Extract the (X, Y) coordinate from the center of the cell holding the provided text.  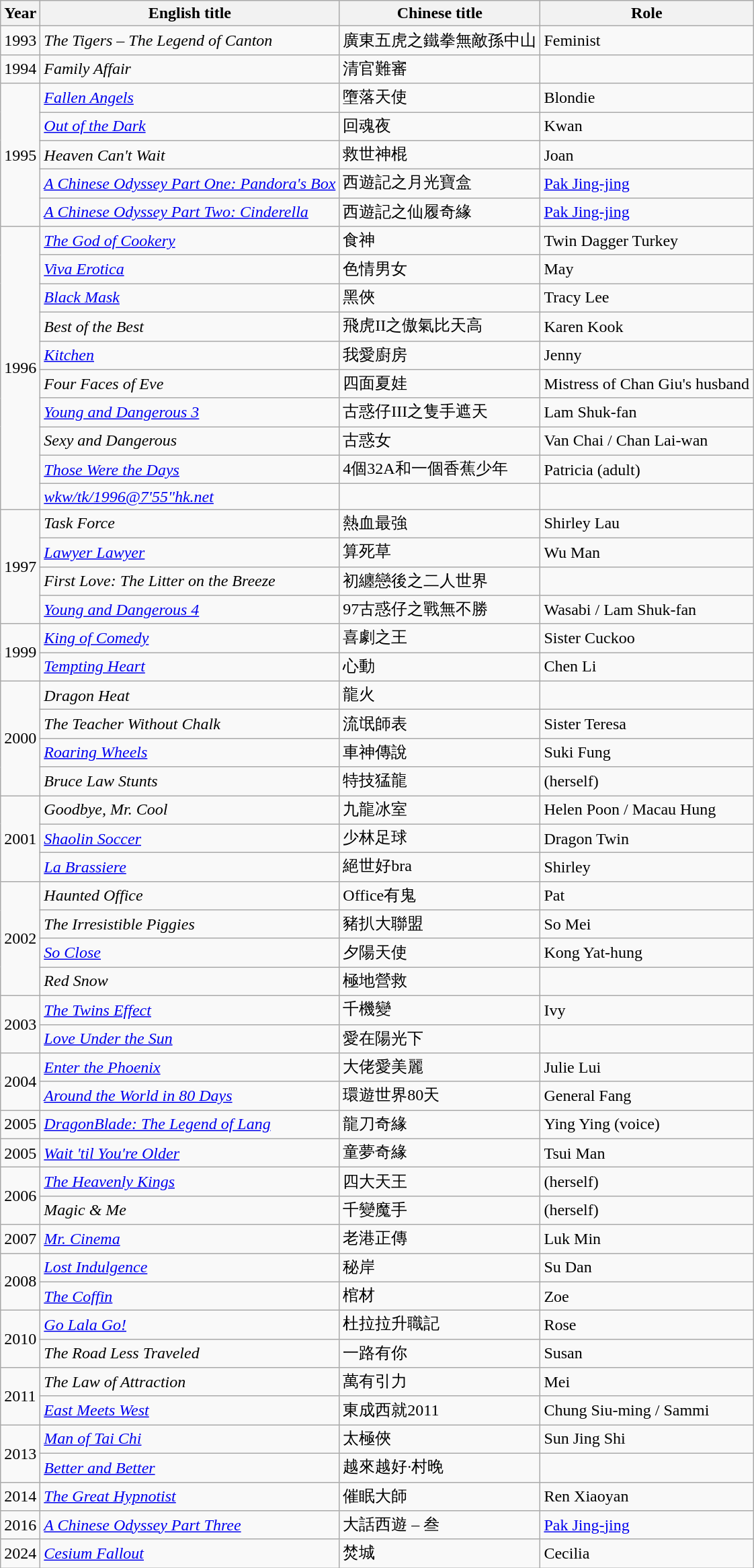
Mei (646, 1382)
Mistress of Chan Giu's husband (646, 384)
Sister Teresa (646, 725)
2011 (20, 1397)
Pat (646, 895)
Kong Yat-hung (646, 953)
特技猛龍 (439, 781)
Wu Man (646, 552)
Chen Li (646, 667)
秘岸 (439, 1268)
2014 (20, 1496)
焚城 (439, 1554)
Helen Poon / Macau Hung (646, 811)
2016 (20, 1526)
豬扒大聯盟 (439, 925)
Feminist (646, 40)
愛在陽光下 (439, 1039)
Best of the Best (190, 327)
Magic & Me (190, 1210)
Goodbye, Mr. Cool (190, 811)
Viva Erotica (190, 269)
車神傳說 (439, 753)
環遊世界80天 (439, 1096)
越來越好·村晚 (439, 1468)
La Brassiere (190, 867)
Jenny (646, 355)
我愛廚房 (439, 355)
General Fang (646, 1096)
Out of the Dark (190, 126)
1994 (20, 69)
Sun Jing Shi (646, 1440)
黑俠 (439, 298)
The Twins Effect (190, 1009)
1995 (20, 155)
Chinese title (439, 13)
Family Affair (190, 69)
4個32A和一個香蕉少年 (439, 469)
Dragon Heat (190, 695)
Patricia (adult) (646, 469)
1996 (20, 368)
九龍冰室 (439, 811)
流氓師表 (439, 725)
2002 (20, 938)
四大天王 (439, 1182)
萬有引力 (439, 1382)
食神 (439, 241)
Black Mask (190, 298)
古惑仔III之隻手遮天 (439, 413)
Around the World in 80 Days (190, 1096)
Tempting Heart (190, 667)
千機變 (439, 1009)
西遊記之仙履奇緣 (439, 212)
極地營救 (439, 981)
The Law of Attraction (190, 1382)
Tsui Man (646, 1153)
2001 (20, 839)
The Heavenly Kings (190, 1182)
Chung Siu-ming / Sammi (646, 1410)
初纏戀後之二人世界 (439, 581)
Ren Xiaoyan (646, 1496)
Kitchen (190, 355)
Karen Kook (646, 327)
絕世好bra (439, 867)
墮落天使 (439, 98)
East Meets West (190, 1410)
The Great Hypnotist (190, 1496)
King of Comedy (190, 638)
Bruce Law Stunts (190, 781)
老港正傳 (439, 1239)
The Coffin (190, 1296)
1993 (20, 40)
2003 (20, 1024)
Lam Shuk-fan (646, 413)
A Chinese Odyssey Part One: Pandora's Box (190, 184)
Red Snow (190, 981)
Four Faces of Eve (190, 384)
Roaring Wheels (190, 753)
熱血最強 (439, 524)
Fallen Angels (190, 98)
A Chinese Odyssey Part Three (190, 1526)
A Chinese Odyssey Part Two: Cinderella (190, 212)
Su Dan (646, 1268)
2024 (20, 1554)
催眠大師 (439, 1496)
2006 (20, 1196)
杜拉拉升職記 (439, 1325)
龍火 (439, 695)
Young and Dangerous 3 (190, 413)
Lost Indulgence (190, 1268)
夕陽天使 (439, 953)
Joan (646, 155)
Dragon Twin (646, 839)
棺材 (439, 1296)
1999 (20, 652)
Julie Lui (646, 1067)
色情男女 (439, 269)
少林足球 (439, 839)
Tracy Lee (646, 298)
Go Lala Go! (190, 1325)
The Tigers – The Legend of Canton (190, 40)
千變魔手 (439, 1210)
So Mei (646, 925)
2000 (20, 738)
2007 (20, 1239)
Wait 'til You're Older (190, 1153)
龍刀奇緣 (439, 1125)
Rose (646, 1325)
Ying Ying (voice) (646, 1125)
一路有你 (439, 1354)
Ivy (646, 1009)
Mr. Cinema (190, 1239)
Shirley Lau (646, 524)
Those Were the Days (190, 469)
2008 (20, 1281)
2004 (20, 1082)
Office有鬼 (439, 895)
1997 (20, 567)
Year (20, 13)
大佬愛美麗 (439, 1067)
大話西遊 – 叁 (439, 1526)
2010 (20, 1339)
Role (646, 13)
The God of Cookery (190, 241)
97古惑仔之戰無不勝 (439, 610)
Zoe (646, 1296)
DragonBlade: The Legend of Lang (190, 1125)
Love Under the Sun (190, 1039)
Shirley (646, 867)
Susan (646, 1354)
清官難審 (439, 69)
wkw/tk/1996@7'55"hk.net (190, 497)
Young and Dangerous 4 (190, 610)
The Irresistible Piggies (190, 925)
Task Force (190, 524)
Luk Min (646, 1239)
Sister Cuckoo (646, 638)
太極俠 (439, 1440)
Kwan (646, 126)
Blondie (646, 98)
Cesium Fallout (190, 1554)
Heaven Can't Wait (190, 155)
May (646, 269)
The Road Less Traveled (190, 1354)
救世神棍 (439, 155)
四面夏娃 (439, 384)
西遊記之月光寶盒 (439, 184)
So Close (190, 953)
心動 (439, 667)
Wasabi / Lam Shuk-fan (646, 610)
Shaolin Soccer (190, 839)
東成西就2011 (439, 1410)
2013 (20, 1453)
The Teacher Without Chalk (190, 725)
飛虎II之傲氣比天高 (439, 327)
Better and Better (190, 1468)
童夢奇緣 (439, 1153)
古惑女 (439, 441)
Man of Tai Chi (190, 1440)
Enter the Phoenix (190, 1067)
Lawyer Lawyer (190, 552)
English title (190, 13)
Suki Fung (646, 753)
Twin Dagger Turkey (646, 241)
First Love: The Litter on the Breeze (190, 581)
廣東五虎之鐵拳無敵孫中山 (439, 40)
Van Chai / Chan Lai-wan (646, 441)
回魂夜 (439, 126)
Cecilia (646, 1554)
Haunted Office (190, 895)
喜劇之王 (439, 638)
Sexy and Dangerous (190, 441)
算死草 (439, 552)
